Scan for the cell matching the given text and deliver its [x, y] coordinate at center. 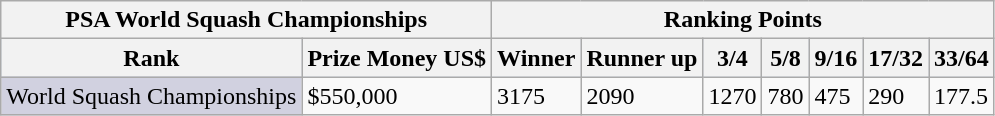
177.5 [961, 96]
780 [786, 96]
17/32 [896, 58]
Rank [152, 58]
290 [896, 96]
Prize Money US$ [397, 58]
Ranking Points [744, 20]
1270 [732, 96]
9/16 [836, 58]
$550,000 [397, 96]
3/4 [732, 58]
Winner [536, 58]
PSA World Squash Championships [246, 20]
475 [836, 96]
33/64 [961, 58]
3175 [536, 96]
5/8 [786, 58]
2090 [642, 96]
Runner up [642, 58]
World Squash Championships [152, 96]
